From the cell containing the given text, extract its center point as (x, y) coordinate. 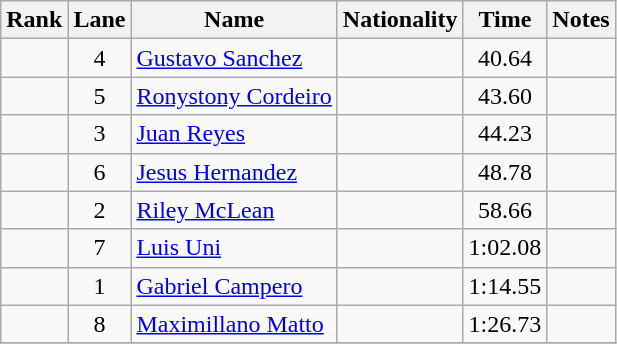
8 (100, 324)
Lane (100, 20)
Jesus Hernandez (234, 172)
Riley McLean (234, 210)
Gustavo Sanchez (234, 58)
43.60 (505, 96)
1:02.08 (505, 248)
1:14.55 (505, 286)
5 (100, 96)
4 (100, 58)
48.78 (505, 172)
2 (100, 210)
44.23 (505, 134)
Time (505, 20)
Ronystony Cordeiro (234, 96)
6 (100, 172)
Name (234, 20)
Luis Uni (234, 248)
Maximillano Matto (234, 324)
Rank (34, 20)
58.66 (505, 210)
1:26.73 (505, 324)
7 (100, 248)
Nationality (400, 20)
40.64 (505, 58)
Notes (581, 20)
Juan Reyes (234, 134)
1 (100, 286)
3 (100, 134)
Gabriel Campero (234, 286)
